Provide the [X, Y] coordinate of the cell's center where the given text is located.  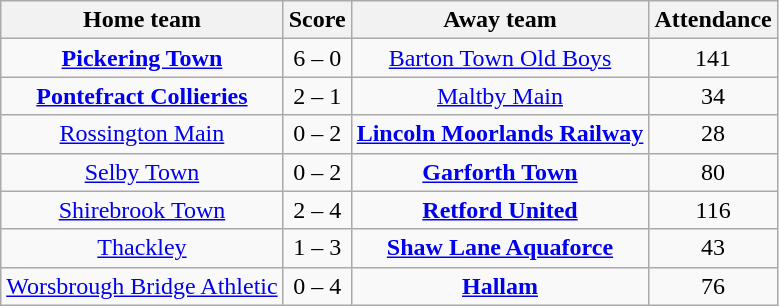
116 [713, 210]
28 [713, 134]
34 [713, 96]
1 – 3 [317, 248]
2 – 1 [317, 96]
Home team [142, 20]
2 – 4 [317, 210]
Garforth Town [500, 172]
Selby Town [142, 172]
6 – 0 [317, 58]
76 [713, 286]
Hallam [500, 286]
0 – 4 [317, 286]
Score [317, 20]
Maltby Main [500, 96]
Pontefract Collieries [142, 96]
Lincoln Moorlands Railway [500, 134]
Worsbrough Bridge Athletic [142, 286]
Attendance [713, 20]
Barton Town Old Boys [500, 58]
Rossington Main [142, 134]
Away team [500, 20]
43 [713, 248]
141 [713, 58]
Retford United [500, 210]
Thackley [142, 248]
Pickering Town [142, 58]
Shirebrook Town [142, 210]
Shaw Lane Aquaforce [500, 248]
80 [713, 172]
